From the cell containing the given text, extract its center point as [x, y] coordinate. 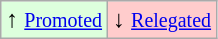
↑ Promoted [54, 20]
↓ Relegated [162, 20]
